Scan for the cell matching the given text and deliver its (X, Y) coordinate at center. 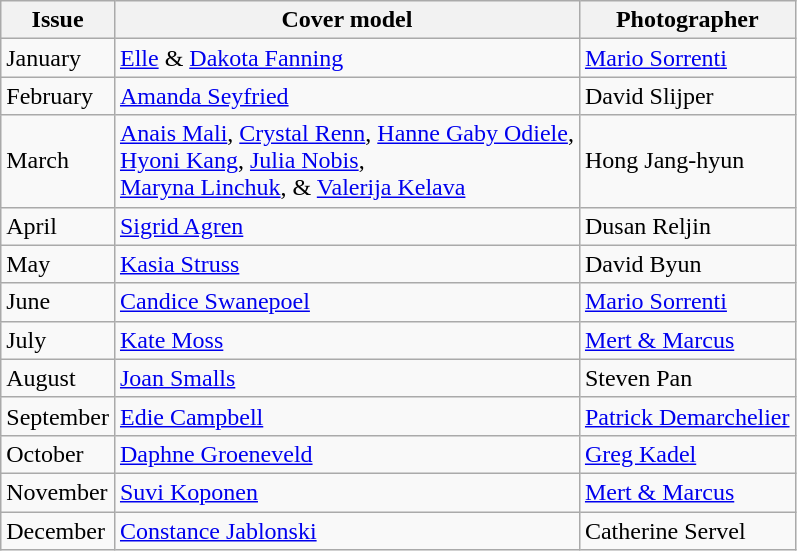
Dusan Reljin (687, 226)
June (58, 302)
Greg Kadel (687, 454)
April (58, 226)
March (58, 161)
Anais Mali, Crystal Renn, Hanne Gaby Odiele,Hyoni Kang, Julia Nobis,Maryna Linchuk, & Valerija Kelava (346, 161)
Kate Moss (346, 340)
Kasia Struss (346, 264)
Amanda Seyfried (346, 96)
July (58, 340)
November (58, 492)
Constance Jablonski (346, 531)
Edie Campbell (346, 416)
September (58, 416)
Hong Jang-hyun (687, 161)
Daphne Groeneveld (346, 454)
Cover model (346, 20)
Photographer (687, 20)
Patrick Demarchelier (687, 416)
Candice Swanepoel (346, 302)
David Slijper (687, 96)
October (58, 454)
Steven Pan (687, 378)
December (58, 531)
Sigrid Agren (346, 226)
August (58, 378)
May (58, 264)
Suvi Koponen (346, 492)
Joan Smalls (346, 378)
February (58, 96)
January (58, 58)
Catherine Servel (687, 531)
Elle & Dakota Fanning (346, 58)
Issue (58, 20)
David Byun (687, 264)
